Output the [X, Y] coordinate of the center of the cell containing the given text.  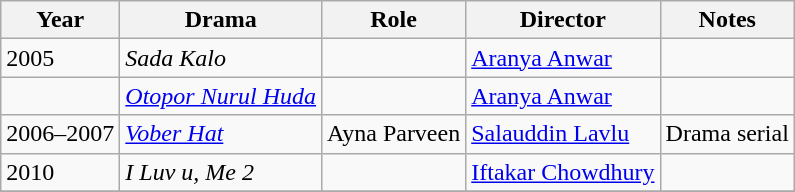
Iftakar Chowdhury [563, 172]
Ayna Parveen [394, 134]
Notes [727, 20]
Vober Hat [221, 134]
Sada Kalo [221, 58]
Salauddin Lavlu [563, 134]
2006–2007 [60, 134]
Drama serial [727, 134]
Role [394, 20]
2005 [60, 58]
Director [563, 20]
Drama [221, 20]
Year [60, 20]
2010 [60, 172]
I Luv u, Me 2 [221, 172]
Otopor Nurul Huda [221, 96]
